Scan for the cell matching the given text and deliver its (x, y) coordinate at center. 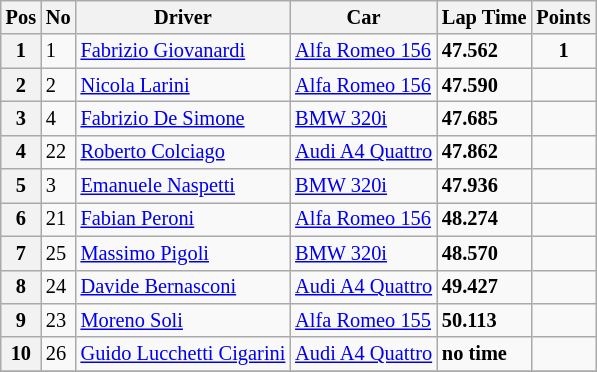
47.862 (484, 152)
49.427 (484, 287)
Guido Lucchetti Cigarini (184, 354)
Massimo Pigoli (184, 253)
23 (58, 320)
5 (21, 186)
48.274 (484, 219)
26 (58, 354)
47.936 (484, 186)
22 (58, 152)
50.113 (484, 320)
Nicola Larini (184, 85)
24 (58, 287)
10 (21, 354)
Lap Time (484, 17)
Moreno Soli (184, 320)
Fabian Peroni (184, 219)
7 (21, 253)
8 (21, 287)
9 (21, 320)
Roberto Colciago (184, 152)
Fabrizio Giovanardi (184, 51)
25 (58, 253)
No (58, 17)
47.590 (484, 85)
Car (364, 17)
47.685 (484, 118)
Fabrizio De Simone (184, 118)
47.562 (484, 51)
Points (563, 17)
no time (484, 354)
Davide Bernasconi (184, 287)
21 (58, 219)
6 (21, 219)
Driver (184, 17)
48.570 (484, 253)
Pos (21, 17)
Alfa Romeo 155 (364, 320)
Emanuele Naspetti (184, 186)
